Extract the (x, y) coordinate from the center of the cell holding the provided text.  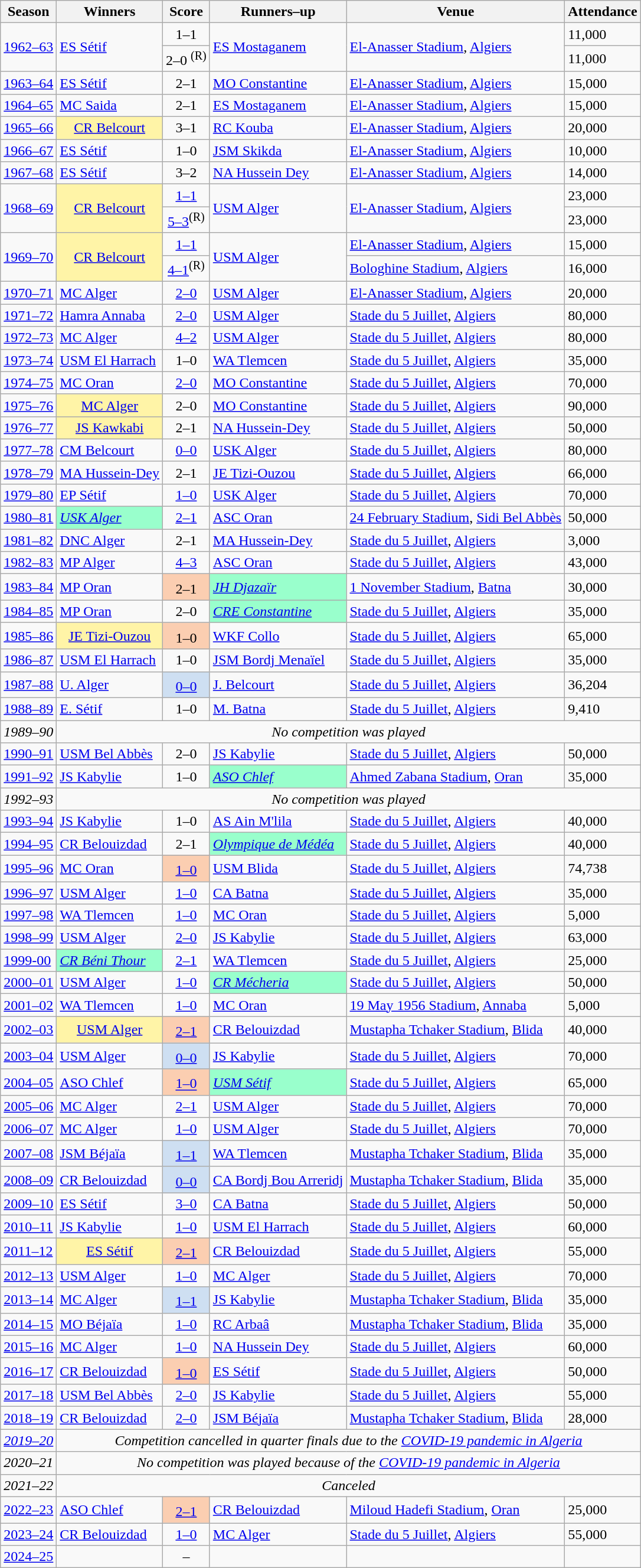
2006–07 (28, 1129)
2010–11 (28, 1227)
1998–99 (28, 938)
1973–74 (28, 360)
1978–79 (28, 472)
2015–16 (28, 1347)
2009–10 (28, 1204)
JS Kawkabi (110, 428)
1990–91 (28, 754)
74,738 (603, 868)
Attendance (603, 12)
2023–24 (28, 1534)
2021–22 (28, 1485)
Bologhine Stadium, Algiers (456, 268)
63,000 (603, 938)
USM Blida (278, 868)
Season (28, 12)
10,000 (603, 151)
2004–05 (28, 1082)
2003–04 (28, 1056)
1988–89 (28, 709)
1989–90 (28, 732)
1987–88 (28, 685)
2018–19 (28, 1418)
MP Alger (110, 563)
19 May 1956 Stadium, Annaba (456, 1005)
1992–93 (28, 799)
Canceled (348, 1485)
4–1(R) (187, 268)
3–2 (187, 173)
1965–66 (28, 128)
Ahmed Zabana Stadium, Oran (456, 777)
DNC Alger (110, 540)
EP Sétif (110, 495)
1979–80 (28, 495)
1972–73 (28, 338)
1976–77 (28, 428)
CM Belcourt (110, 450)
2–0 (R) (187, 59)
JSM Skikda (278, 151)
Winners (110, 12)
1 November Stadium, Batna (456, 587)
1970–71 (28, 293)
1985–86 (28, 635)
1975–76 (28, 405)
1967–68 (28, 173)
Hamra Annaba (110, 315)
CRE Constantine (278, 611)
1983–84 (28, 587)
3–1 (187, 128)
2024–25 (28, 1557)
2013–14 (28, 1300)
2019–20 (28, 1440)
28,000 (603, 1418)
JSM Bordj Menaïel (278, 660)
1999-00 (28, 960)
90,000 (603, 405)
Miloud Hadefi Stadium, Oran (456, 1510)
2014–15 (28, 1324)
1997–98 (28, 915)
CR Mécheria (278, 983)
1996–97 (28, 893)
U. Alger (110, 685)
30,000 (603, 587)
2008–09 (28, 1180)
1995–96 (28, 868)
2016–17 (28, 1371)
36,204 (603, 685)
1984–85 (28, 611)
AS Ain M'lila (278, 822)
1994–95 (28, 844)
Competition cancelled in quarter finals due to the COVID-19 pandemic in Algeria (348, 1440)
1962–63 (28, 47)
RC Arbaâ (278, 1324)
2020–21 (28, 1463)
RC Kouba (278, 128)
CR Béni Thour (110, 960)
Score (187, 12)
CA Bordj Bou Arreridj (278, 1180)
2007–08 (28, 1154)
1981–82 (28, 540)
1964–65 (28, 105)
1986–87 (28, 660)
Venue (456, 12)
5–3(R) (187, 220)
14,000 (603, 173)
Runners–up (278, 12)
66,000 (603, 472)
1969–70 (28, 257)
43,000 (603, 563)
3,000 (603, 540)
Olympique de Médéa (278, 844)
1980–81 (28, 518)
3–0 (187, 1204)
USM Sétif (278, 1082)
2002–03 (28, 1030)
1968–69 (28, 209)
1971–72 (28, 315)
16,000 (603, 268)
2017–18 (28, 1396)
1982–83 (28, 563)
2000–01 (28, 983)
1977–78 (28, 450)
2001–02 (28, 1005)
1974–75 (28, 383)
4–2 (187, 338)
– (187, 1557)
1993–94 (28, 822)
M. Batna (278, 709)
MC Saida (110, 105)
JH Djazaïr (278, 587)
NA Hussein-Dey (278, 428)
9,410 (603, 709)
J. Belcourt (278, 685)
WKF Collo (278, 635)
2011–12 (28, 1251)
2022–23 (28, 1510)
2005–06 (28, 1107)
24 February Stadium, Sidi Bel Abbès (456, 518)
1966–67 (28, 151)
No competition was played because of the COVID-19 pandemic in Algeria (348, 1463)
E. Sétif (110, 709)
MO Béjaïa (110, 1324)
2012–13 (28, 1276)
1991–92 (28, 777)
1963–64 (28, 83)
4–3 (187, 563)
